Extract the (x, y) coordinate from the center of the cell holding the provided text.  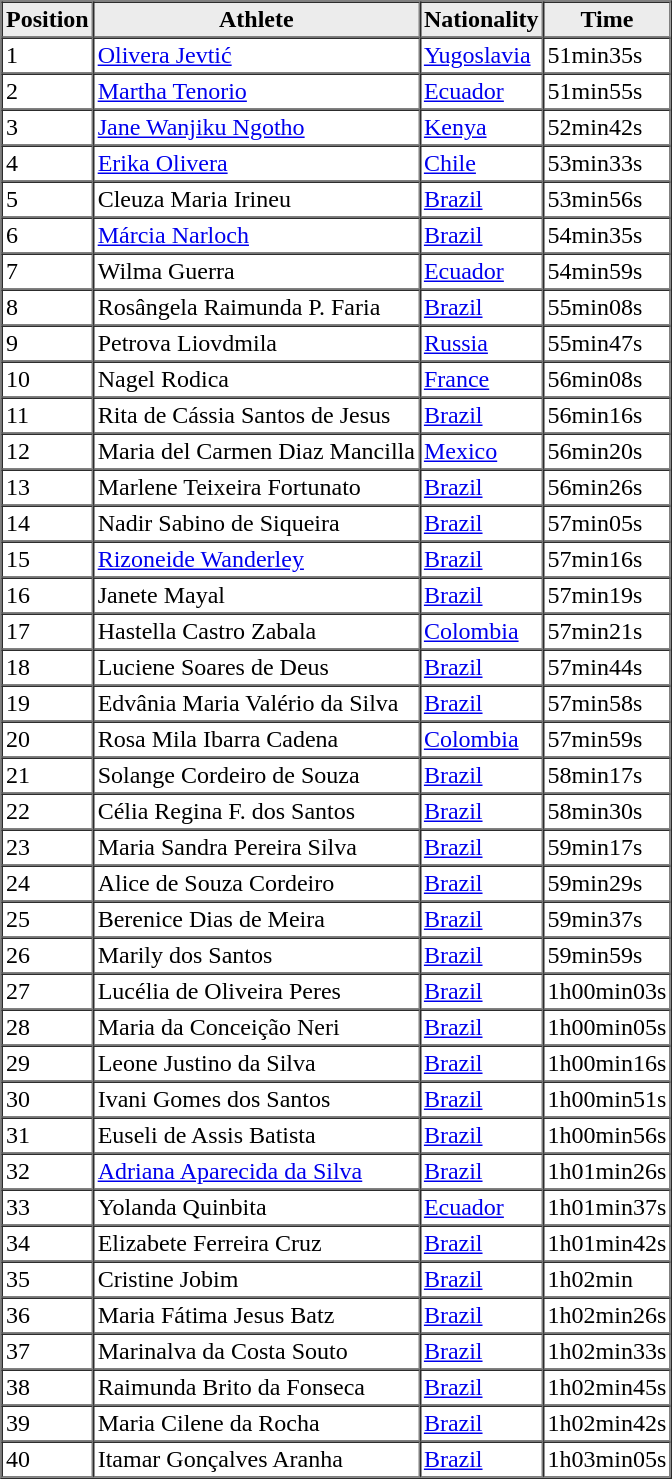
Márcia Narloch (256, 236)
Marily dos Santos (256, 956)
37 (48, 1352)
Edvânia Maria Valério da Silva (256, 704)
1h00min03s (607, 992)
56min08s (607, 380)
France (481, 380)
Célia Regina F. dos Santos (256, 812)
55min08s (607, 308)
19 (48, 704)
Martha Tenorio (256, 92)
Marlene Teixeira Fortunato (256, 488)
1h02min45s (607, 1388)
1h02min (607, 1280)
Yolanda Quinbita (256, 1208)
29 (48, 1064)
Maria Sandra Pereira Silva (256, 848)
56min16s (607, 416)
1h02min42s (607, 1424)
17 (48, 632)
Wilma Guerra (256, 272)
13 (48, 488)
57min44s (607, 668)
Janete Mayal (256, 596)
Rosa Mila Ibarra Cadena (256, 740)
Berenice Dias de Meira (256, 920)
59min59s (607, 956)
58min30s (607, 812)
57min58s (607, 704)
21 (48, 776)
57min21s (607, 632)
1h00min16s (607, 1064)
11 (48, 416)
Hastella Castro Zabala (256, 632)
Russia (481, 344)
4 (48, 164)
53min56s (607, 200)
51min55s (607, 92)
Jane Wanjiku Ngotho (256, 128)
14 (48, 524)
Cleuza Maria Irineu (256, 200)
Marinalva da Costa Souto (256, 1352)
22 (48, 812)
Maria Fátima Jesus Batz (256, 1316)
Petrova Liovdmila (256, 344)
27 (48, 992)
Euseli de Assis Batista (256, 1136)
31 (48, 1136)
2 (48, 92)
Nagel Rodica (256, 380)
Elizabete Ferreira Cruz (256, 1244)
38 (48, 1388)
23 (48, 848)
1h02min33s (607, 1352)
10 (48, 380)
Nationality (481, 20)
Itamar Gonçalves Aranha (256, 1460)
Solange Cordeiro de Souza (256, 776)
25 (48, 920)
Lucélia de Oliveira Peres (256, 992)
Maria Cilene da Rocha (256, 1424)
Alice de Souza Cordeiro (256, 884)
Raimunda Brito da Fonseca (256, 1388)
12 (48, 452)
Erika Olivera (256, 164)
54min59s (607, 272)
1h00min56s (607, 1136)
51min35s (607, 56)
57min05s (607, 524)
Position (48, 20)
57min59s (607, 740)
Yugoslavia (481, 56)
40 (48, 1460)
20 (48, 740)
7 (48, 272)
Adriana Aparecida da Silva (256, 1172)
Rita de Cássia Santos de Jesus (256, 416)
1h03min05s (607, 1460)
1h01min26s (607, 1172)
56min20s (607, 452)
58min17s (607, 776)
59min37s (607, 920)
28 (48, 1028)
16 (48, 596)
32 (48, 1172)
18 (48, 668)
Athlete (256, 20)
34 (48, 1244)
52min42s (607, 128)
35 (48, 1280)
9 (48, 344)
Nadir Sabino de Siqueira (256, 524)
30 (48, 1100)
Rizoneide Wanderley (256, 560)
1h01min37s (607, 1208)
15 (48, 560)
Maria da Conceição Neri (256, 1028)
24 (48, 884)
57min19s (607, 596)
55min47s (607, 344)
26 (48, 956)
Kenya (481, 128)
6 (48, 236)
Maria del Carmen Diaz Mancilla (256, 452)
Rosângela Raimunda P. Faria (256, 308)
Leone Justino da Silva (256, 1064)
Luciene Soares de Deus (256, 668)
57min16s (607, 560)
1h01min42s (607, 1244)
36 (48, 1316)
Time (607, 20)
Mexico (481, 452)
Cristine Jobim (256, 1280)
54min35s (607, 236)
5 (48, 200)
1h00min51s (607, 1100)
1 (48, 56)
Chile (481, 164)
1h00min05s (607, 1028)
56min26s (607, 488)
59min17s (607, 848)
Olivera Jevtić (256, 56)
8 (48, 308)
1h02min26s (607, 1316)
59min29s (607, 884)
53min33s (607, 164)
3 (48, 128)
39 (48, 1424)
33 (48, 1208)
Ivani Gomes dos Santos (256, 1100)
